Search for the cell housing the specified text and yield its [X, Y] center coordinate. 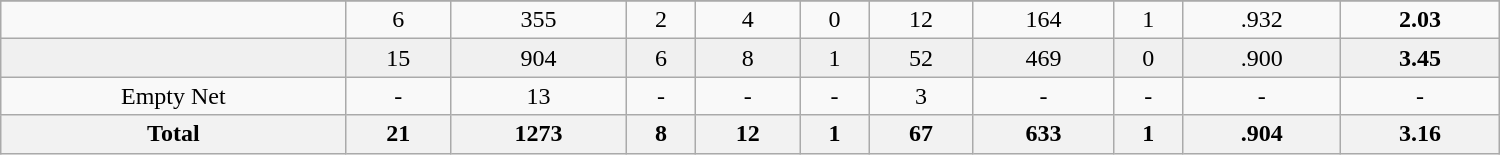
Total [174, 134]
67 [922, 134]
.900 [1262, 58]
3.45 [1420, 58]
13 [538, 96]
904 [538, 58]
4 [748, 20]
.932 [1262, 20]
Empty Net [174, 96]
633 [1043, 134]
3.16 [1420, 134]
164 [1043, 20]
3 [922, 96]
2 [662, 20]
.904 [1262, 134]
15 [398, 58]
2.03 [1420, 20]
355 [538, 20]
52 [922, 58]
469 [1043, 58]
21 [398, 134]
1273 [538, 134]
